For the text-containing cell, return its midpoint in (X, Y) coordinate format. 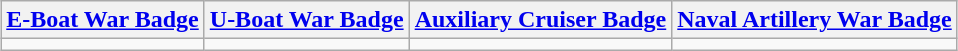
U-Boat War Badge (306, 20)
Auxiliary Cruiser Badge (540, 20)
E-Boat War Badge (103, 20)
Naval Artillery War Badge (814, 20)
